From the cell containing the given text, extract its center point as [X, Y] coordinate. 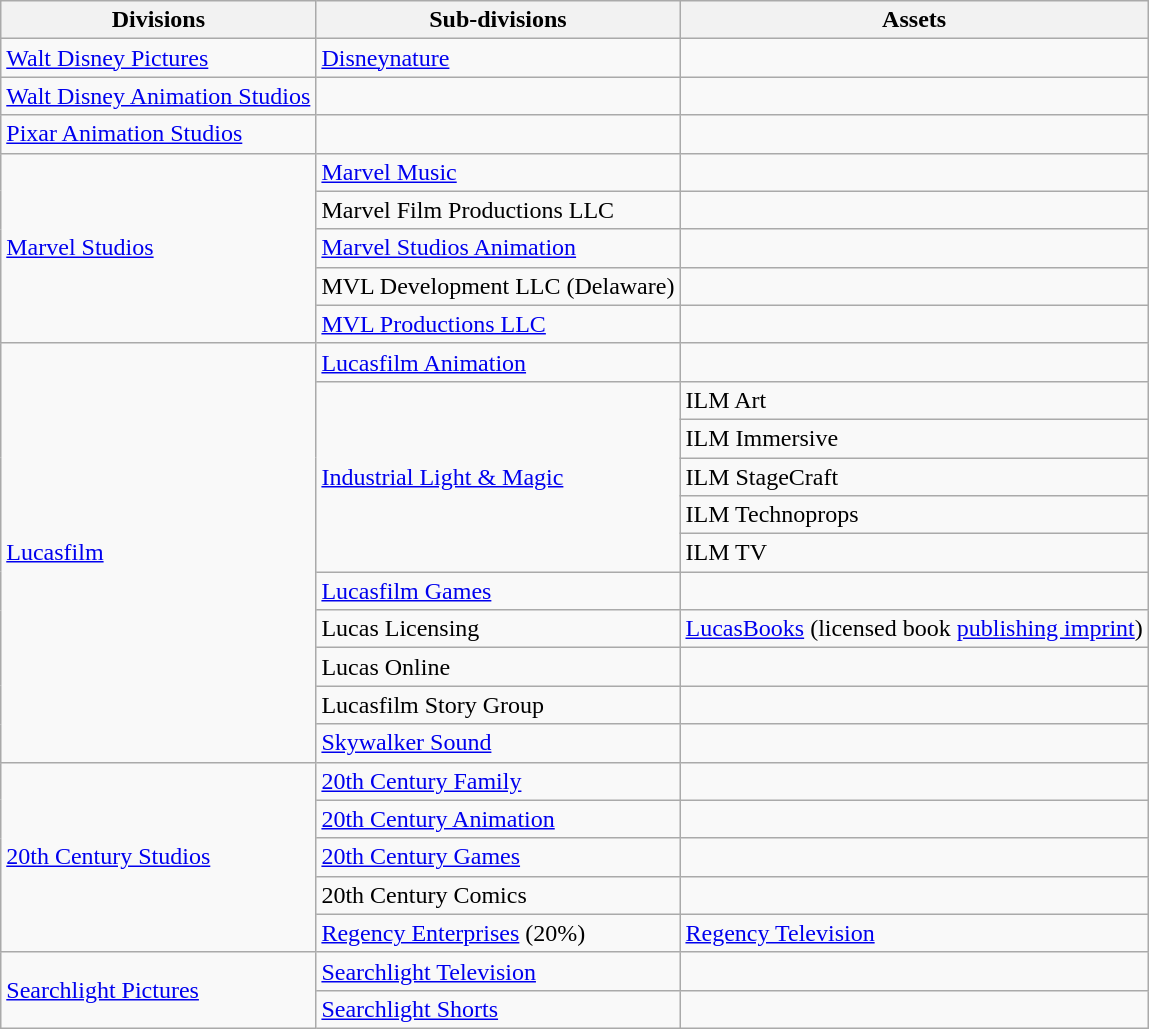
Searchlight Pictures [158, 990]
LucasBooks (licensed book publishing imprint) [914, 629]
ILM Technoprops [914, 515]
Industrial Light & Magic [498, 476]
Lucas Online [498, 667]
20th Century Studios [158, 857]
20th Century Comics [498, 895]
Marvel Music [498, 172]
MVL Development LLC (Delaware) [498, 286]
Walt Disney Animation Studios [158, 96]
Marvel Studios [158, 248]
Lucasfilm Games [498, 591]
Assets [914, 20]
20th Century Family [498, 781]
Lucas Licensing [498, 629]
ILM StageCraft [914, 477]
Walt Disney Pictures [158, 58]
Marvel Film Productions LLC [498, 210]
MVL Productions LLC [498, 324]
Pixar Animation Studios [158, 134]
20th Century Animation [498, 819]
Regency Television [914, 933]
Lucasfilm [158, 552]
Marvel Studios Animation [498, 248]
Searchlight Shorts [498, 1009]
Lucasfilm Animation [498, 362]
Sub-divisions [498, 20]
ILM Immersive [914, 438]
Divisions [158, 20]
Searchlight Television [498, 971]
Disneynature [498, 58]
ILM TV [914, 553]
Lucasfilm Story Group [498, 705]
Regency Enterprises (20%) [498, 933]
Skywalker Sound [498, 743]
20th Century Games [498, 857]
ILM Art [914, 400]
